Detect which cell encompasses the target text, then output its [X, Y] center coordinate. 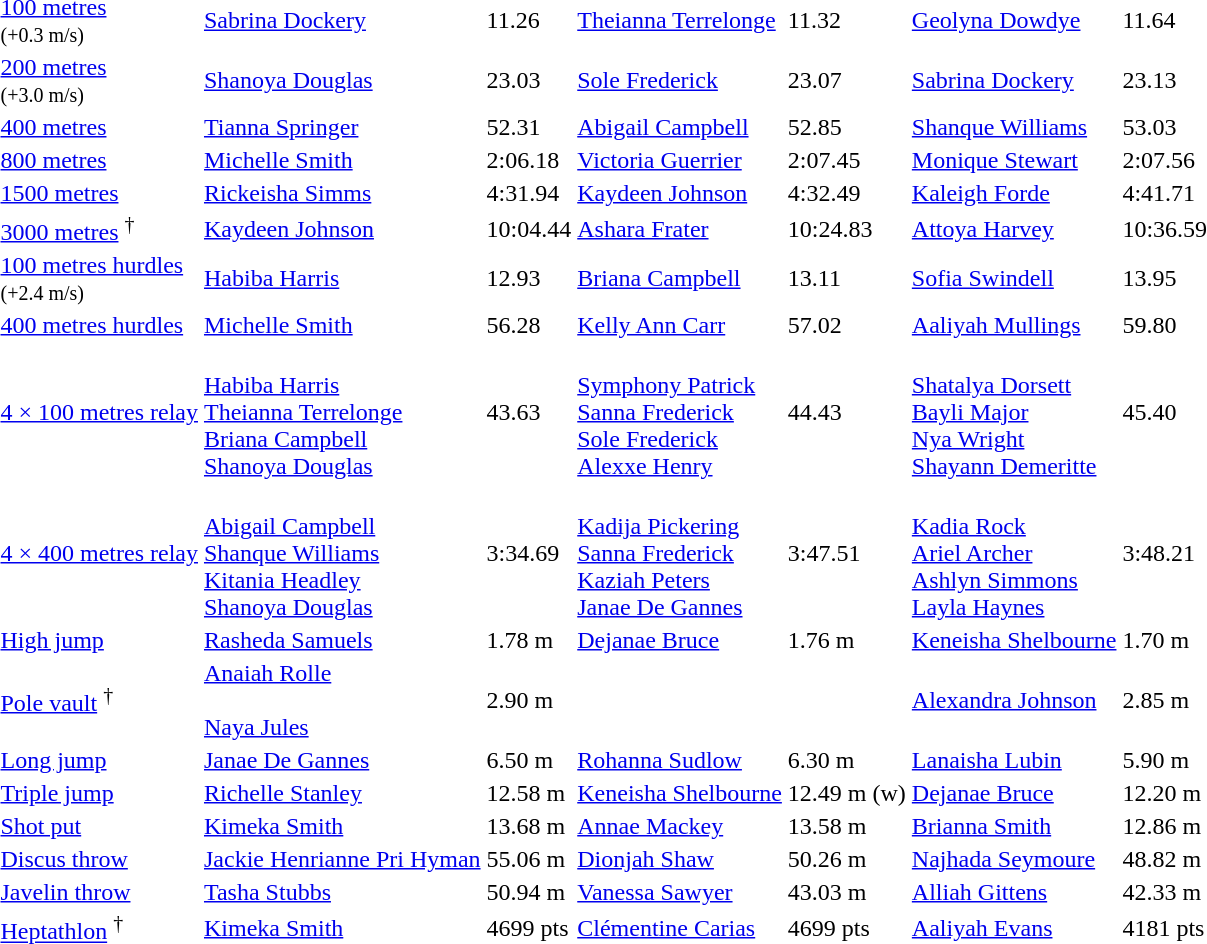
12.49 m (w) [846, 793]
50.26 m [846, 859]
Vanessa Sawyer [680, 892]
23.03 [529, 80]
Tasha Stubbs [342, 892]
Kelly Ann Carr [680, 325]
2:06.18 [529, 160]
4:31.94 [529, 193]
Habiba Harris [342, 278]
Sole Frederick [680, 80]
13.58 m [846, 826]
55.06 m [529, 859]
Kadia RockAriel ArcherAshlyn SimmonsLayla Haynes [1014, 553]
12.93 [529, 278]
Abigail Campbell [680, 127]
Alliah Gittens [1014, 892]
Aaliyah Mullings [1014, 325]
Rickeisha Simms [342, 193]
Shatalya DorsettBayli MajorNya WrightShayann Demeritte [1014, 412]
Ashara Frater [680, 229]
Janae De Gannes [342, 760]
23.07 [846, 80]
56.28 [529, 325]
Annae Mackey [680, 826]
Shanoya Douglas [342, 80]
13.68 m [529, 826]
1.76 m [846, 640]
Abigail CampbellShanque WilliamsKitania HeadleyShanoya Douglas [342, 553]
2.90 m [529, 700]
10:04.44 [529, 229]
Monique Stewart [1014, 160]
Sabrina Dockery [1014, 80]
Habiba HarrisTheianna TerrelongeBriana CampbellShanoya Douglas [342, 412]
Najhada Seymoure [1014, 859]
Kaleigh Forde [1014, 193]
Richelle Stanley [342, 793]
Attoya Harvey [1014, 229]
Sofia Swindell [1014, 278]
Shanque Williams [1014, 127]
Alexandra Johnson [1014, 700]
44.43 [846, 412]
Lanaisha Lubin [1014, 760]
4:32.49 [846, 193]
6.30 m [846, 760]
Kimeka Smith [342, 826]
12.58 m [529, 793]
2:07.45 [846, 160]
Symphony PatrickSanna FrederickSole FrederickAlexxe Henry [680, 412]
52.31 [529, 127]
3:47.51 [846, 553]
Kadija PickeringSanna FrederickKaziah PetersJanae De Gannes [680, 553]
Victoria Guerrier [680, 160]
Rasheda Samuels [342, 640]
Tianna Springer [342, 127]
43.03 m [846, 892]
52.85 [846, 127]
57.02 [846, 325]
Jackie Henrianne Pri Hyman [342, 859]
3:34.69 [529, 553]
Rohanna Sudlow [680, 760]
Brianna Smith [1014, 826]
Anaiah Rolle Naya Jules [342, 700]
Dionjah Shaw [680, 859]
6.50 m [529, 760]
10:24.83 [846, 229]
13.11 [846, 278]
43.63 [529, 412]
1.78 m [529, 640]
Briana Campbell [680, 278]
50.94 m [529, 892]
